Extract the (x, y) coordinate from the center of the cell holding the provided text.  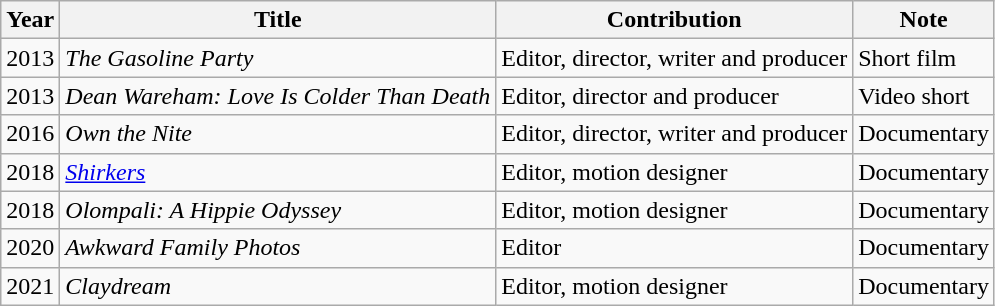
Title (278, 20)
Claydream (278, 286)
Short film (924, 58)
Video short (924, 96)
Shirkers (278, 172)
Note (924, 20)
Editor (674, 248)
Editor, director and producer (674, 96)
Awkward Family Photos (278, 248)
Olompali: A Hippie Odyssey (278, 210)
2016 (30, 134)
Year (30, 20)
The Gasoline Party (278, 58)
2021 (30, 286)
2020 (30, 248)
Contribution (674, 20)
Dean Wareham: Love Is Colder Than Death (278, 96)
Own the Nite (278, 134)
